Identify which cell holds the provided text, then report its [X, Y] central coordinate. 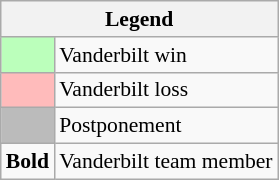
Vanderbilt team member [166, 162]
Bold [28, 162]
Postponement [166, 126]
Vanderbilt win [166, 55]
Vanderbilt loss [166, 90]
Legend [140, 19]
